Pinpoint the cell where the given text exists, returning its (x, y) midpoint coordinate. 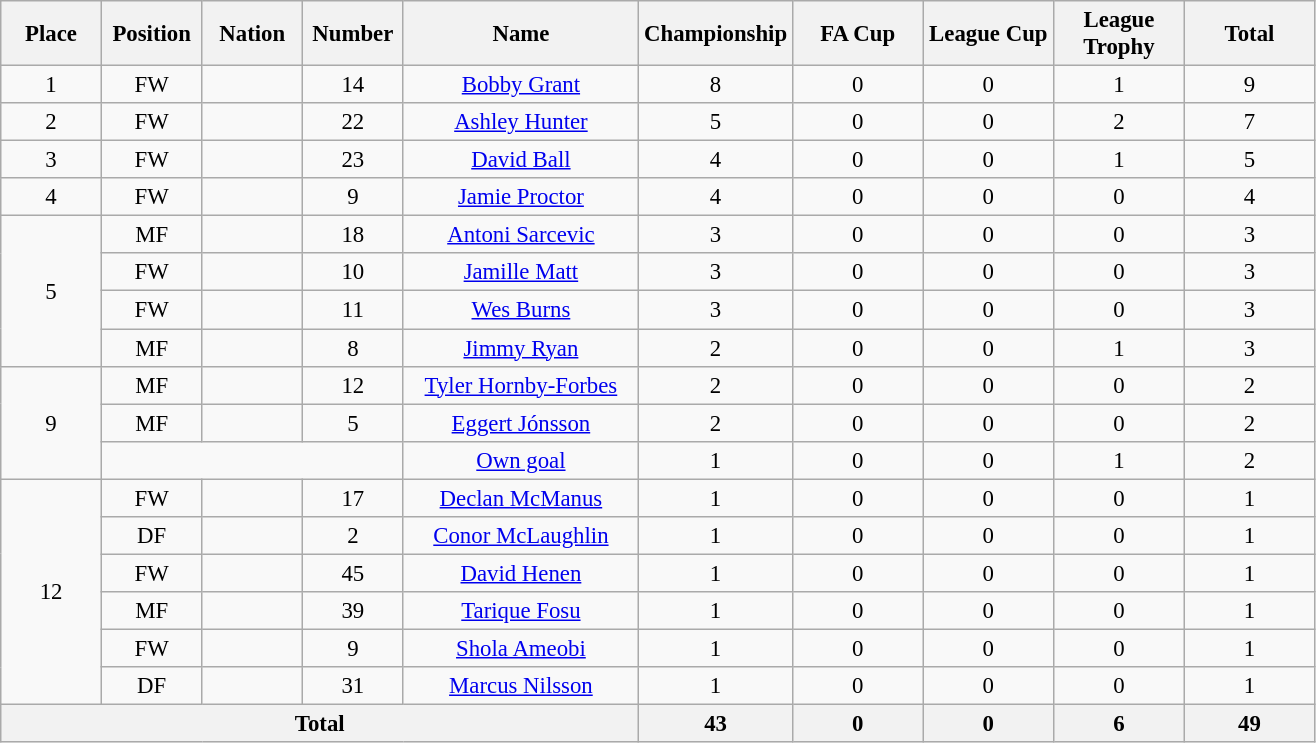
Conor McLaughlin (521, 536)
Name (521, 34)
League Cup (988, 34)
Eggert Jónsson (521, 423)
Marcus Nilsson (521, 686)
6 (1120, 724)
Wes Burns (521, 310)
31 (354, 686)
43 (716, 724)
7 (1250, 122)
Bobby Grant (521, 85)
Championship (716, 34)
Jimmy Ryan (521, 348)
45 (354, 573)
23 (354, 160)
17 (354, 498)
FA Cup (858, 34)
Shola Ameobi (521, 648)
Position (152, 34)
Jamille Matt (521, 273)
David Henen (521, 573)
49 (1250, 724)
Jamie Proctor (521, 197)
Declan McManus (521, 498)
League Trophy (1120, 34)
10 (354, 273)
David Ball (521, 160)
14 (354, 85)
39 (354, 611)
Number (354, 34)
Antoni Sarcevic (521, 235)
18 (354, 235)
Ashley Hunter (521, 122)
22 (354, 122)
Own goal (521, 460)
Place (52, 34)
Tarique Fosu (521, 611)
Nation (252, 34)
Tyler Hornby-Forbes (521, 385)
11 (354, 310)
